Determine the (X, Y) coordinate at the center of the cell enclosing the given text.  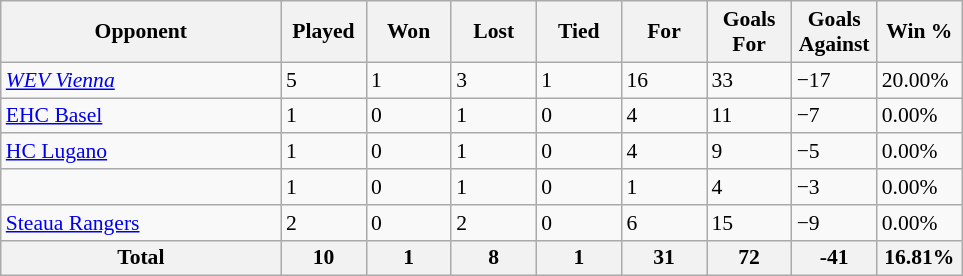
9 (748, 152)
Steaua Rangers (141, 223)
−3 (834, 187)
Goals For (748, 32)
3 (494, 80)
−7 (834, 116)
Total (141, 258)
8 (494, 258)
EHC Basel (141, 116)
5 (324, 80)
16.81% (920, 258)
−17 (834, 80)
−9 (834, 223)
For (664, 32)
15 (748, 223)
Won (408, 32)
16 (664, 80)
33 (748, 80)
10 (324, 258)
HC Lugano (141, 152)
Goals Against (834, 32)
Win % (920, 32)
Opponent (141, 32)
WEV Vienna (141, 80)
6 (664, 223)
Lost (494, 32)
72 (748, 258)
20.00% (920, 80)
11 (748, 116)
Tied (578, 32)
31 (664, 258)
Played (324, 32)
−5 (834, 152)
-41 (834, 258)
